Identify which cell holds the provided text, then report its [X, Y] central coordinate. 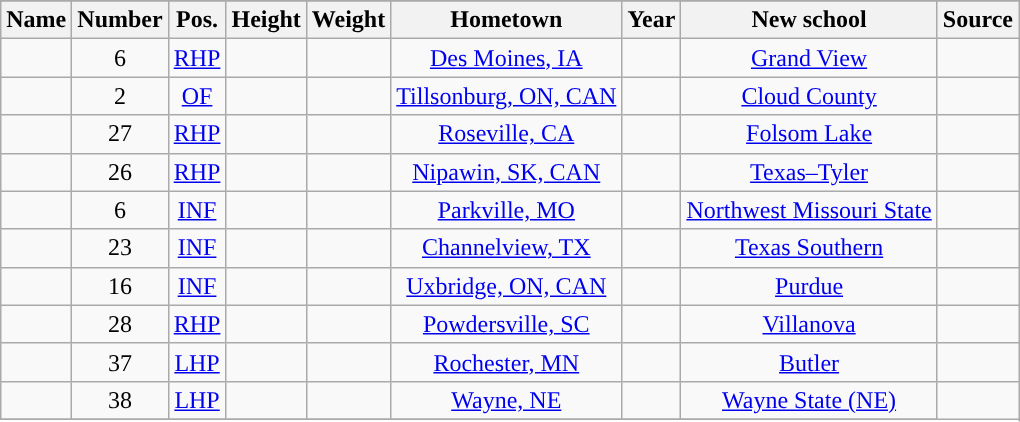
Rochester, MN [506, 362]
23 [120, 248]
Channelview, TX [506, 248]
Hometown [506, 20]
OF [197, 96]
2 [120, 96]
Weight [348, 20]
Purdue [809, 286]
Source [978, 20]
Nipawin, SK, CAN [506, 172]
Wayne, NE [506, 400]
Villanova [809, 324]
Wayne State (NE) [809, 400]
New school [809, 20]
Year [652, 20]
Texas Southern [809, 248]
Name [36, 20]
Butler [809, 362]
Texas–Tyler [809, 172]
Folsom Lake [809, 134]
Grand View [809, 58]
Roseville, CA [506, 134]
Height [266, 20]
27 [120, 134]
Cloud County [809, 96]
Des Moines, IA [506, 58]
16 [120, 286]
28 [120, 324]
Pos. [197, 20]
Parkville, MO [506, 210]
37 [120, 362]
Powdersville, SC [506, 324]
26 [120, 172]
Number [120, 20]
Tillsonburg, ON, CAN [506, 96]
Uxbridge, ON, CAN [506, 286]
38 [120, 400]
Northwest Missouri State [809, 210]
